Identify which cell holds the provided text, then report its [x, y] central coordinate. 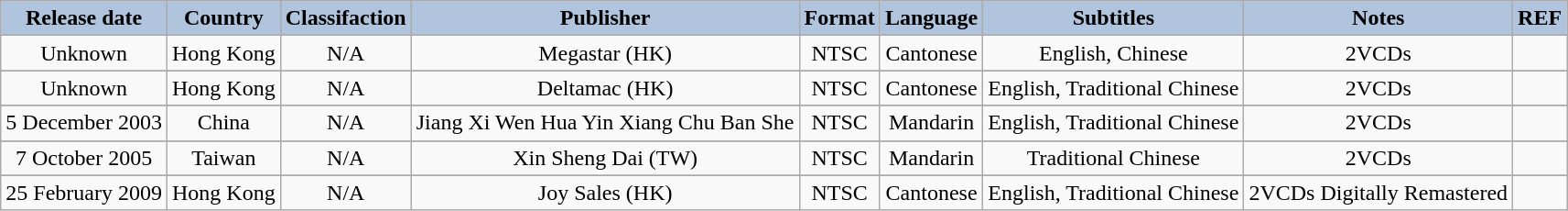
Classifaction [346, 18]
Jiang Xi Wen Hua Yin Xiang Chu Ban She [605, 123]
Xin Sheng Dai (TW) [605, 158]
Megastar (HK) [605, 53]
2VCDs Digitally Remastered [1379, 193]
Publisher [605, 18]
English, Chinese [1113, 53]
Notes [1379, 18]
25 February 2009 [84, 193]
China [223, 123]
7 October 2005 [84, 158]
Joy Sales (HK) [605, 193]
5 December 2003 [84, 123]
Taiwan [223, 158]
Deltamac (HK) [605, 88]
Release date [84, 18]
Language [931, 18]
Traditional Chinese [1113, 158]
Format [839, 18]
Subtitles [1113, 18]
Country [223, 18]
REF [1540, 18]
